Provide the [x, y] coordinate of the cell's center where the given text is located.  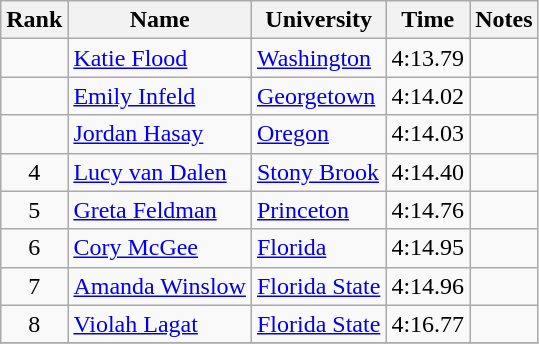
5 [34, 210]
Princeton [318, 210]
Cory McGee [160, 248]
7 [34, 286]
Rank [34, 20]
8 [34, 324]
4:14.76 [428, 210]
Oregon [318, 134]
4:14.02 [428, 96]
Violah Lagat [160, 324]
Jordan Hasay [160, 134]
Florida [318, 248]
4:16.77 [428, 324]
Washington [318, 58]
Georgetown [318, 96]
Time [428, 20]
Lucy van Dalen [160, 172]
Amanda Winslow [160, 286]
4:14.96 [428, 286]
Katie Flood [160, 58]
University [318, 20]
4 [34, 172]
4:14.03 [428, 134]
6 [34, 248]
4:14.95 [428, 248]
Stony Brook [318, 172]
Notes [504, 20]
4:13.79 [428, 58]
Greta Feldman [160, 210]
Emily Infeld [160, 96]
4:14.40 [428, 172]
Name [160, 20]
